From the cell containing the given text, extract its center point as (x, y) coordinate. 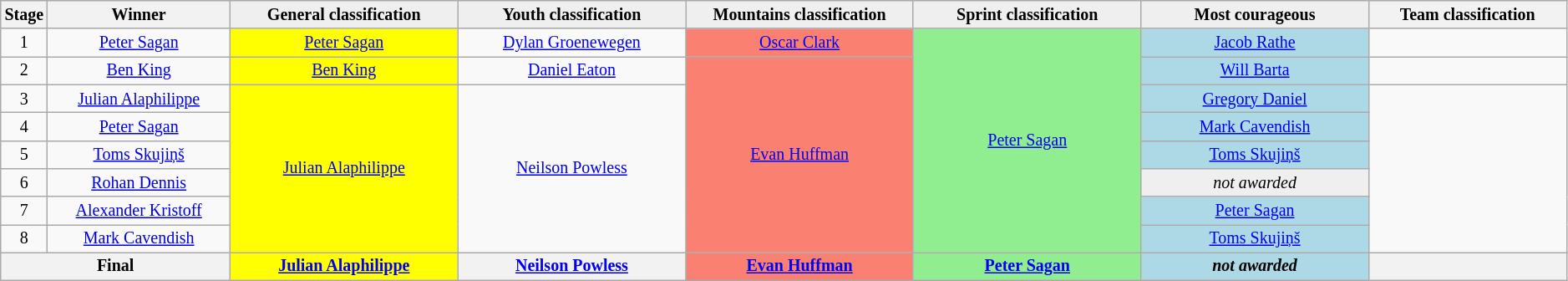
Gregory Daniel (1255, 99)
Alexander Kristoff (139, 211)
Will Barta (1255, 70)
Rohan Dennis (139, 182)
Jacob Rathe (1255, 43)
6 (24, 182)
Oscar Clark (800, 43)
4 (24, 127)
Sprint classification (1028, 15)
7 (24, 211)
Youth classification (571, 15)
Final (115, 266)
2 (24, 70)
Stage (24, 15)
5 (24, 154)
Mountains classification (800, 15)
3 (24, 99)
Most courageous (1255, 15)
Daniel Eaton (571, 70)
General classification (344, 15)
Dylan Groenewegen (571, 43)
1 (24, 43)
8 (24, 239)
Team classification (1467, 15)
Winner (139, 15)
